Provide the [x, y] coordinate of the cell's center where the given text is located.  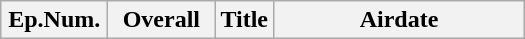
Overall [162, 20]
Airdate [398, 20]
Title [244, 20]
Ep.Num. [54, 20]
